Identify which cell holds the provided text, then report its (X, Y) central coordinate. 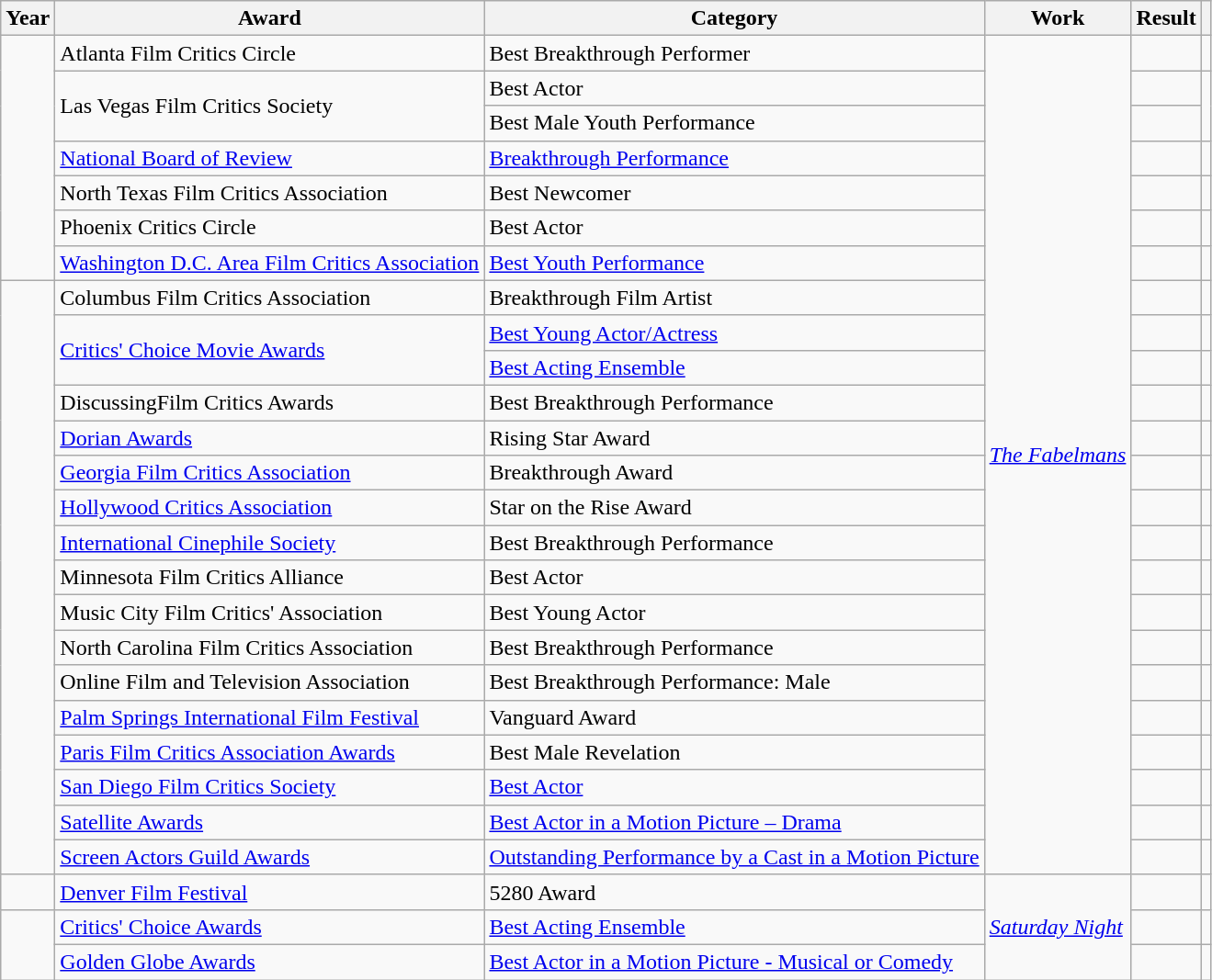
Award (270, 18)
Year (28, 18)
North Carolina Film Critics Association (270, 648)
Best Actor in a Motion Picture – Drama (734, 822)
Paris Film Critics Association Awards (270, 752)
Las Vegas Film Critics Society (270, 106)
Atlanta Film Critics Circle (270, 53)
Music City Film Critics' Association (270, 613)
Best Breakthrough Performer (734, 53)
Best Youth Performance (734, 263)
Breakthrough Film Artist (734, 298)
Best Newcomer (734, 193)
Star on the Rise Award (734, 508)
Critics' Choice Awards (270, 927)
Category (734, 18)
DiscussingFilm Critics Awards (270, 402)
Phoenix Critics Circle (270, 228)
Golden Globe Awards (270, 962)
Rising Star Award (734, 438)
Best Male Youth Performance (734, 123)
Result (1166, 18)
Work (1058, 18)
International Cinephile Society (270, 543)
Breakthrough Performance (734, 158)
Hollywood Critics Association (270, 508)
Satellite Awards (270, 822)
Saturday Night (1058, 927)
Washington D.C. Area Film Critics Association (270, 263)
San Diego Film Critics Society (270, 787)
Minnesota Film Critics Alliance (270, 578)
Columbus Film Critics Association (270, 298)
Critics' Choice Movie Awards (270, 350)
Best Male Revelation (734, 752)
Best Young Actor/Actress (734, 332)
The Fabelmans (1058, 456)
Breakthrough Award (734, 473)
Palm Springs International Film Festival (270, 717)
Vanguard Award (734, 717)
Dorian Awards (270, 438)
Georgia Film Critics Association (270, 473)
Screen Actors Guild Awards (270, 857)
Outstanding Performance by a Cast in a Motion Picture (734, 857)
Online Film and Television Association (270, 682)
North Texas Film Critics Association (270, 193)
Denver Film Festival (270, 892)
National Board of Review (270, 158)
Best Breakthrough Performance: Male (734, 682)
5280 Award (734, 892)
Best Young Actor (734, 613)
Best Actor in a Motion Picture - Musical or Comedy (734, 962)
